Capture the cell that displays the provided text and extract its (X, Y) central coordinate. 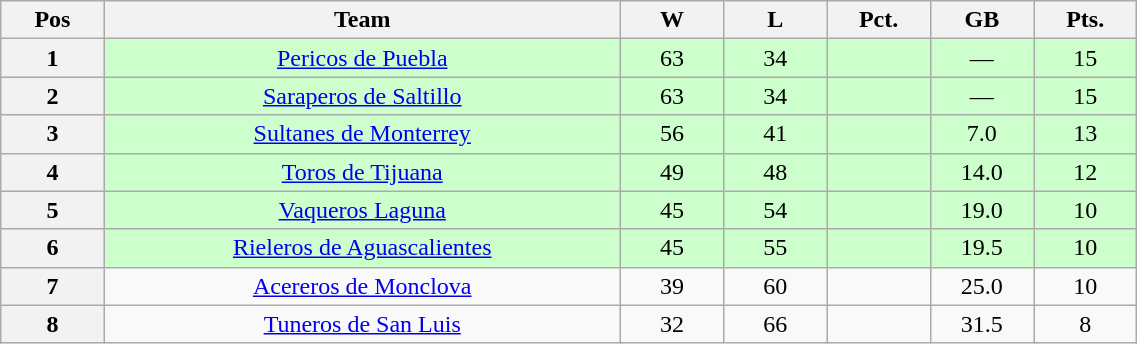
W (672, 20)
54 (776, 210)
60 (776, 286)
Saraperos de Saltillo (362, 96)
GB (982, 20)
Sultanes de Monterrey (362, 134)
32 (672, 324)
L (776, 20)
4 (52, 172)
19.0 (982, 210)
13 (1086, 134)
55 (776, 248)
Tuneros de San Luis (362, 324)
2 (52, 96)
31.5 (982, 324)
Pos (52, 20)
25.0 (982, 286)
Pericos de Puebla (362, 58)
3 (52, 134)
7.0 (982, 134)
Rieleros de Aguascalientes (362, 248)
Pts. (1086, 20)
5 (52, 210)
Toros de Tijuana (362, 172)
56 (672, 134)
Pct. (878, 20)
6 (52, 248)
14.0 (982, 172)
19.5 (982, 248)
48 (776, 172)
Vaqueros Laguna (362, 210)
7 (52, 286)
66 (776, 324)
1 (52, 58)
39 (672, 286)
49 (672, 172)
Acereros de Monclova (362, 286)
41 (776, 134)
Team (362, 20)
12 (1086, 172)
